Detect which cell encompasses the target text, then output its (X, Y) center coordinate. 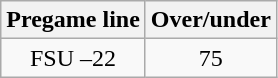
Pregame line (74, 20)
FSU –22 (74, 58)
Over/under (210, 20)
75 (210, 58)
